Find where the given text appears and provide that cell's center as [x, y] coordinate. 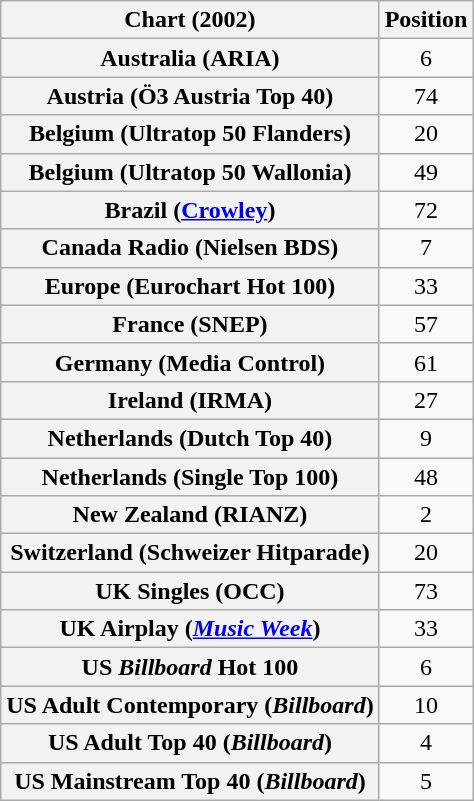
49 [426, 172]
Ireland (IRMA) [190, 400]
9 [426, 438]
48 [426, 477]
27 [426, 400]
Brazil (Crowley) [190, 210]
Switzerland (Schweizer Hitparade) [190, 553]
61 [426, 362]
Netherlands (Single Top 100) [190, 477]
Belgium (Ultratop 50 Wallonia) [190, 172]
5 [426, 781]
73 [426, 591]
2 [426, 515]
Australia (ARIA) [190, 58]
57 [426, 324]
Chart (2002) [190, 20]
US Adult Top 40 (Billboard) [190, 743]
Germany (Media Control) [190, 362]
US Adult Contemporary (Billboard) [190, 705]
Europe (Eurochart Hot 100) [190, 286]
10 [426, 705]
Austria (Ö3 Austria Top 40) [190, 96]
Canada Radio (Nielsen BDS) [190, 248]
4 [426, 743]
72 [426, 210]
US Billboard Hot 100 [190, 667]
7 [426, 248]
France (SNEP) [190, 324]
New Zealand (RIANZ) [190, 515]
74 [426, 96]
UK Singles (OCC) [190, 591]
US Mainstream Top 40 (Billboard) [190, 781]
Position [426, 20]
Netherlands (Dutch Top 40) [190, 438]
UK Airplay (Music Week) [190, 629]
Belgium (Ultratop 50 Flanders) [190, 134]
